For the text-containing cell, return its midpoint in [X, Y] coordinate format. 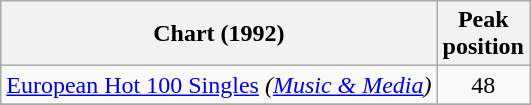
48 [483, 85]
European Hot 100 Singles (Music & Media) [219, 85]
Peakposition [483, 34]
Chart (1992) [219, 34]
